Provide the (X, Y) coordinate of the cell's center where the given text is located.  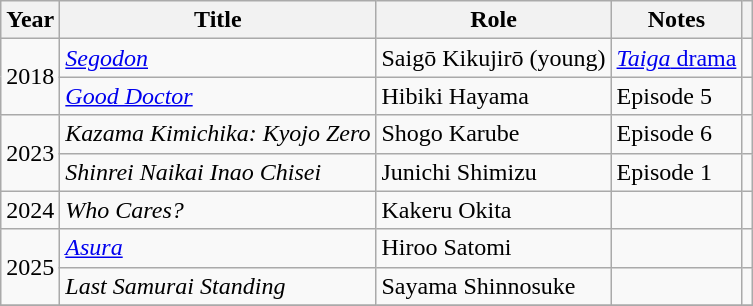
Last Samurai Standing (218, 286)
Saigō Kikujirō (young) (494, 58)
Title (218, 20)
Year (30, 20)
Segodon (218, 58)
Episode 6 (676, 134)
Hibiki Hayama (494, 96)
Role (494, 20)
Shinrei Naikai Inao Chisei (218, 172)
Kakeru Okita (494, 210)
Taiga drama (676, 58)
Episode 1 (676, 172)
2023 (30, 153)
Notes (676, 20)
Shogo Karube (494, 134)
2024 (30, 210)
Sayama Shinnosuke (494, 286)
Asura (218, 248)
2018 (30, 77)
Hiroo Satomi (494, 248)
Good Doctor (218, 96)
Junichi Shimizu (494, 172)
Who Cares? (218, 210)
Episode 5 (676, 96)
2025 (30, 267)
Kazama Kimichika: Kyojo Zero (218, 134)
